Identify which cell holds the provided text, then report its [x, y] central coordinate. 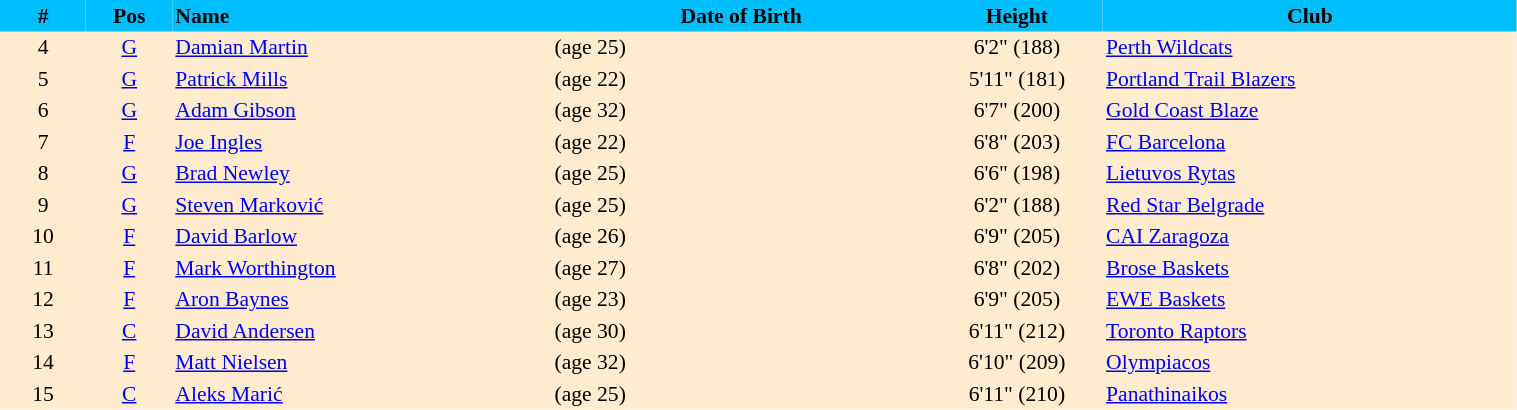
6'10" (209) [1017, 362]
Steven Marković [362, 205]
15 [43, 394]
Olympiacos [1310, 362]
FC Barcelona [1310, 142]
Aron Baynes [362, 300]
6'6" (198) [1017, 174]
8 [43, 174]
Brose Baskets [1310, 268]
Panathinaikos [1310, 394]
Lietuvos Rytas [1310, 174]
Club [1310, 16]
Toronto Raptors [1310, 331]
Patrick Mills [362, 79]
Mark Worthington [362, 268]
Date of Birth [742, 16]
7 [43, 142]
(age 23) [742, 300]
Height [1017, 16]
6'11" (210) [1017, 394]
David Barlow [362, 236]
EWE Baskets [1310, 300]
Adam Gibson [362, 110]
6'8" (203) [1017, 142]
6'8" (202) [1017, 268]
5'11" (181) [1017, 79]
(age 26) [742, 236]
David Andersen [362, 331]
14 [43, 362]
Portland Trail Blazers [1310, 79]
# [43, 16]
CAI Zaragoza [1310, 236]
Gold Coast Blaze [1310, 110]
Name [362, 16]
5 [43, 79]
Matt Nielsen [362, 362]
Damian Martin [362, 48]
(age 27) [742, 268]
6'11" (212) [1017, 331]
6'7" (200) [1017, 110]
6 [43, 110]
Joe Ingles [362, 142]
Red Star Belgrade [1310, 205]
11 [43, 268]
Brad Newley [362, 174]
Perth Wildcats [1310, 48]
Aleks Marić [362, 394]
12 [43, 300]
4 [43, 48]
13 [43, 331]
9 [43, 205]
10 [43, 236]
(age 30) [742, 331]
Pos [129, 16]
